Find where the given text appears and provide that cell's center as [x, y] coordinate. 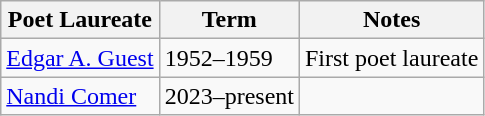
1952–1959 [229, 58]
Nandi Comer [80, 96]
2023–present [229, 96]
First poet laureate [391, 58]
Edgar A. Guest [80, 58]
Term [229, 20]
Poet Laureate [80, 20]
Notes [391, 20]
